Scan for the cell matching the given text and deliver its (X, Y) coordinate at center. 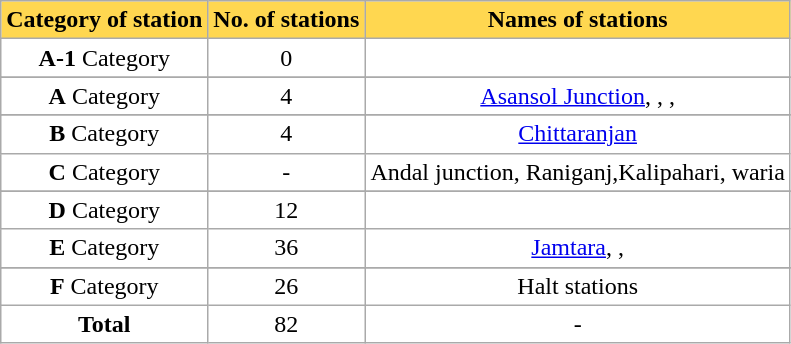
Andal junction, Raniganj,Kalipahari, waria (578, 172)
No. of stations (286, 20)
26 (286, 286)
12 (286, 210)
Jamtara, , (578, 248)
82 (286, 324)
Names of stations (578, 20)
F Category (104, 286)
Asansol Junction, , , (578, 96)
Total (104, 324)
Chittaranjan (578, 134)
36 (286, 248)
Category of station (104, 20)
C Category (104, 172)
B Category (104, 134)
E Category (104, 248)
A Category (104, 96)
Halt stations (578, 286)
A-1 Category (104, 58)
D Category (104, 210)
0 (286, 58)
